Capture the cell that displays the provided text and extract its (X, Y) central coordinate. 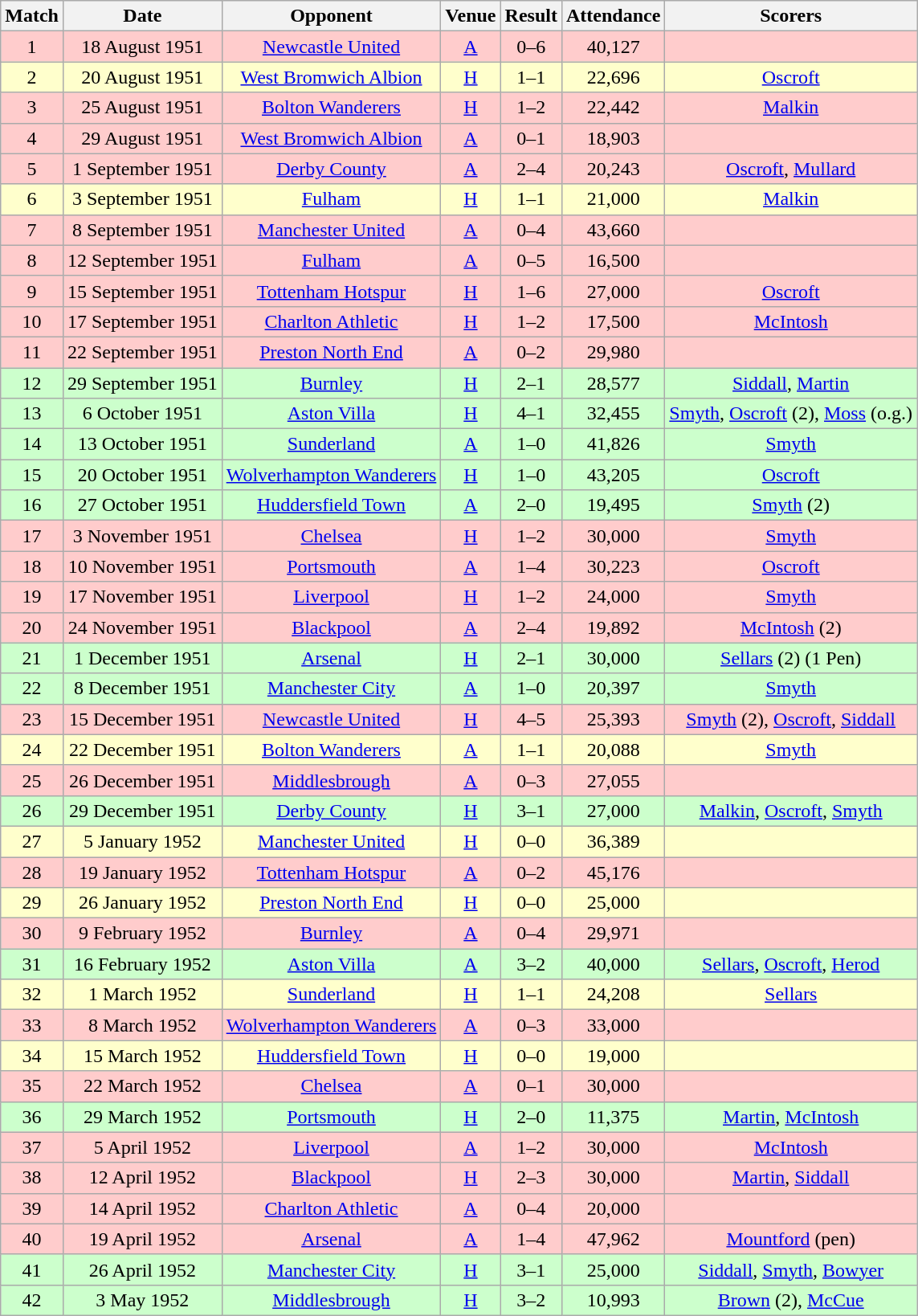
7 (32, 230)
14 April 1952 (142, 1208)
0–5 (531, 260)
40,127 (613, 47)
8 December 1951 (142, 689)
22 September 1951 (142, 352)
32,455 (613, 414)
6 October 1951 (142, 414)
0–6 (531, 47)
29 August 1951 (142, 138)
10 November 1951 (142, 566)
41 (32, 1269)
45,176 (613, 872)
Opponent (331, 16)
12 September 1951 (142, 260)
27 (32, 841)
Venue (471, 16)
27 October 1951 (142, 505)
1 (32, 47)
26 April 1952 (142, 1269)
22,696 (613, 77)
31 (32, 964)
1–6 (531, 291)
17,500 (613, 321)
Smyth (2) (791, 505)
Oscroft, Mullard (791, 169)
1 December 1951 (142, 658)
Martin, Siddall (791, 1178)
Scorers (791, 16)
18,903 (613, 138)
12 April 1952 (142, 1178)
40 (32, 1239)
19,495 (613, 505)
Siddall, Smyth, Bowyer (791, 1269)
23 (32, 719)
17 September 1951 (142, 321)
22,442 (613, 108)
22 March 1952 (142, 1086)
3 (32, 108)
37 (32, 1147)
Smyth (2), Oscroft, Siddall (791, 719)
19,892 (613, 627)
5 (32, 169)
21,000 (613, 199)
25 August 1951 (142, 108)
20 October 1951 (142, 475)
20 (32, 627)
29 September 1951 (142, 383)
19,000 (613, 1056)
McIntosh (2) (791, 627)
Match (32, 16)
20,397 (613, 689)
35 (32, 1086)
20 August 1951 (142, 77)
14 (32, 444)
21 (32, 658)
24,000 (613, 597)
15 December 1951 (142, 719)
24,208 (613, 995)
3 November 1951 (142, 536)
43,205 (613, 475)
8 March 1952 (142, 1025)
18 (32, 566)
16,500 (613, 260)
43,660 (613, 230)
29,980 (613, 352)
40,000 (613, 964)
28,577 (613, 383)
4–5 (531, 719)
20,000 (613, 1208)
22 (32, 689)
12 (32, 383)
Malkin, Oscroft, Smyth (791, 811)
Attendance (613, 16)
5 January 1952 (142, 841)
26 (32, 811)
20,243 (613, 169)
18 August 1951 (142, 47)
8 (32, 260)
22 December 1951 (142, 750)
33,000 (613, 1025)
29,971 (613, 934)
39 (32, 1208)
19 January 1952 (142, 872)
9 February 1952 (142, 934)
5 April 1952 (142, 1147)
Sellars, Oscroft, Herod (791, 964)
32 (32, 995)
8 September 1951 (142, 230)
15 (32, 475)
41,826 (613, 444)
28 (32, 872)
30,223 (613, 566)
13 October 1951 (142, 444)
6 (32, 199)
19 April 1952 (142, 1239)
3 September 1951 (142, 199)
17 (32, 536)
15 March 1952 (142, 1056)
Date (142, 16)
10 (32, 321)
9 (32, 291)
2–3 (531, 1178)
Sellars (791, 995)
4–1 (531, 414)
10,993 (613, 1300)
Smyth, Oscroft (2), Moss (o.g.) (791, 414)
29 December 1951 (142, 811)
3 May 1952 (142, 1300)
29 (32, 903)
47,962 (613, 1239)
29 March 1952 (142, 1117)
1 March 1952 (142, 995)
Mountford (pen) (791, 1239)
16 (32, 505)
16 February 1952 (142, 964)
1 September 1951 (142, 169)
27,055 (613, 780)
26 December 1951 (142, 780)
42 (32, 1300)
11,375 (613, 1117)
Siddall, Martin (791, 383)
Result (531, 16)
38 (32, 1178)
11 (32, 352)
30 (32, 934)
13 (32, 414)
26 January 1952 (142, 903)
20,088 (613, 750)
25 (32, 780)
15 September 1951 (142, 291)
24 (32, 750)
17 November 1951 (142, 597)
Brown (2), McCue (791, 1300)
4 (32, 138)
33 (32, 1025)
19 (32, 597)
Martin, McIntosh (791, 1117)
Sellars (2) (1 Pen) (791, 658)
34 (32, 1056)
24 November 1951 (142, 627)
2 (32, 77)
36,389 (613, 841)
36 (32, 1117)
25,393 (613, 719)
